Search for the cell housing the specified text and yield its [X, Y] center coordinate. 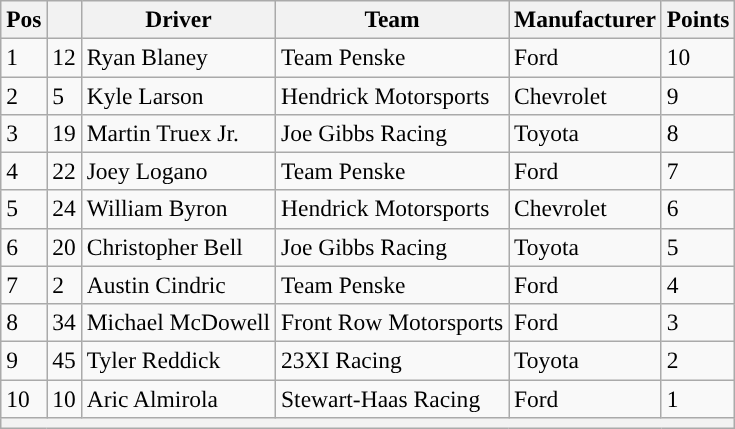
22 [64, 171]
34 [64, 322]
Team [392, 19]
Manufacturer [586, 19]
23XI Racing [392, 360]
19 [64, 133]
Michael McDowell [178, 322]
Kyle Larson [178, 95]
Christopher Bell [178, 247]
William Byron [178, 209]
Points [698, 19]
Austin Cindric [178, 285]
Stewart-Haas Racing [392, 398]
Joey Logano [178, 171]
Ryan Blaney [178, 57]
24 [64, 209]
45 [64, 360]
Tyler Reddick [178, 360]
Front Row Motorsports [392, 322]
Aric Almirola [178, 398]
20 [64, 247]
Martin Truex Jr. [178, 133]
Pos [24, 19]
12 [64, 57]
Driver [178, 19]
